From the cell containing the given text, extract its center point as [x, y] coordinate. 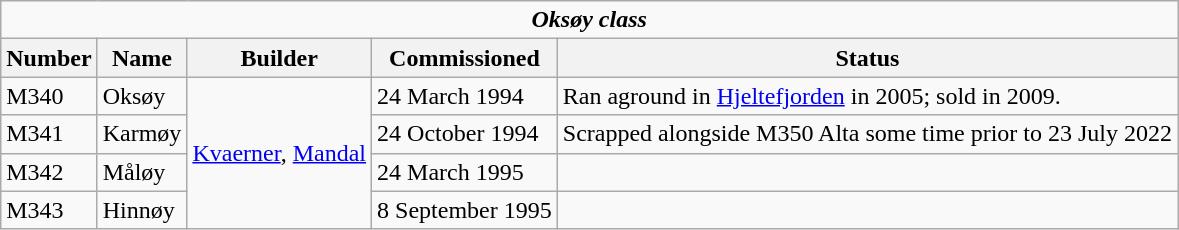
Ran aground in Hjeltefjorden in 2005; sold in 2009. [867, 96]
Name [142, 58]
M340 [49, 96]
Oksøy [142, 96]
Builder [280, 58]
Status [867, 58]
Scrapped alongside M350 Alta some time prior to 23 July 2022 [867, 134]
Måløy [142, 172]
Number [49, 58]
M341 [49, 134]
Commissioned [465, 58]
Kvaerner, Mandal [280, 153]
24 October 1994 [465, 134]
Karmøy [142, 134]
Hinnøy [142, 210]
M342 [49, 172]
8 September 1995 [465, 210]
Oksøy class [590, 20]
M343 [49, 210]
24 March 1994 [465, 96]
24 March 1995 [465, 172]
